Extract the (x, y) coordinate from the center of the cell holding the provided text.  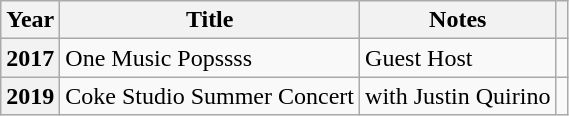
2017 (30, 58)
Coke Studio Summer Concert (210, 96)
Year (30, 20)
One Music Popssss (210, 58)
2019 (30, 96)
Title (210, 20)
with Justin Quirino (458, 96)
Guest Host (458, 58)
Notes (458, 20)
